Identify which cell holds the provided text, then report its (X, Y) central coordinate. 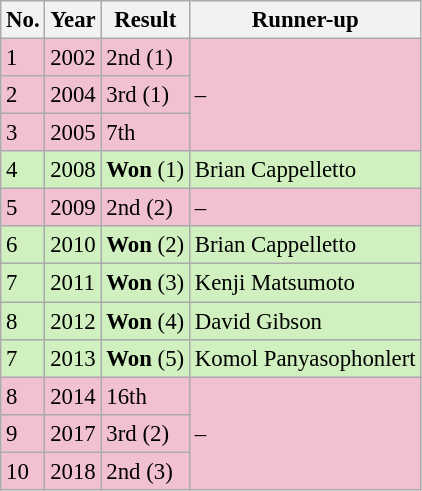
2008 (73, 170)
1 (23, 58)
2 (23, 95)
2011 (73, 283)
2005 (73, 133)
2017 (73, 433)
Result (145, 20)
Won (1) (145, 170)
3rd (1) (145, 95)
5 (23, 208)
2013 (73, 358)
16th (145, 396)
6 (23, 245)
2010 (73, 245)
2018 (73, 471)
9 (23, 433)
Won (4) (145, 321)
2nd (3) (145, 471)
Won (5) (145, 358)
No. (23, 20)
2002 (73, 58)
2009 (73, 208)
4 (23, 170)
Won (2) (145, 245)
Year (73, 20)
Kenji Matsumoto (304, 283)
Runner-up (304, 20)
David Gibson (304, 321)
2nd (2) (145, 208)
2014 (73, 396)
2012 (73, 321)
3rd (2) (145, 433)
3 (23, 133)
Won (3) (145, 283)
2nd (1) (145, 58)
2004 (73, 95)
10 (23, 471)
Komol Panyasophonlert (304, 358)
7th (145, 133)
